Scan for the cell matching the given text and deliver its (X, Y) coordinate at center. 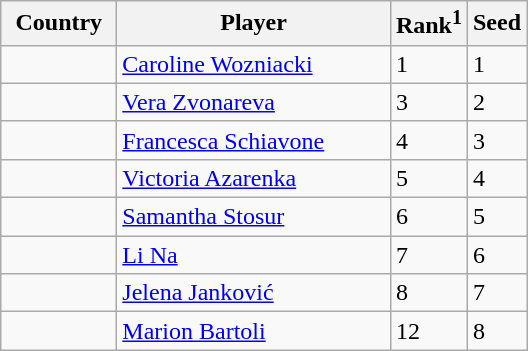
Country (59, 24)
12 (428, 331)
Francesca Schiavone (254, 140)
Seed (496, 24)
Caroline Wozniacki (254, 64)
Victoria Azarenka (254, 178)
Vera Zvonareva (254, 102)
Player (254, 24)
Jelena Janković (254, 293)
Rank1 (428, 24)
Samantha Stosur (254, 217)
2 (496, 102)
Li Na (254, 255)
Marion Bartoli (254, 331)
